Pinpoint the cell where the given text exists, returning its [x, y] midpoint coordinate. 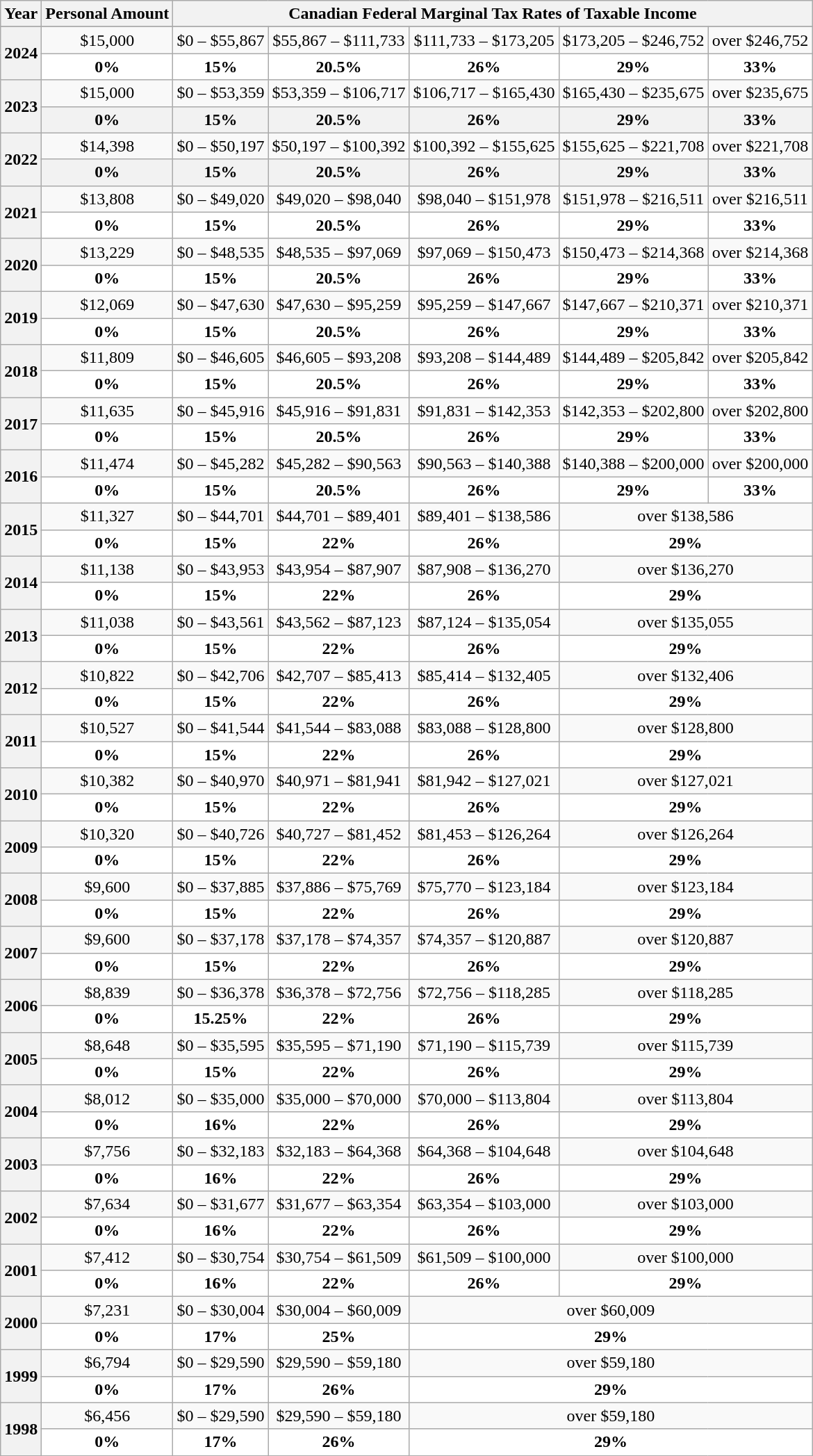
2016 [21, 477]
$0 – $55,867 [221, 40]
$83,088 – $128,800 [484, 728]
over $128,800 [685, 728]
$75,770 – $123,184 [484, 887]
$87,124 – $135,054 [484, 622]
2015 [21, 530]
$46,605 – $93,208 [339, 358]
Personal Amount [107, 14]
2021 [21, 212]
$11,138 [107, 569]
$111,733 – $173,205 [484, 40]
$53,359 – $106,717 [339, 93]
$8,839 [107, 992]
over $221,708 [760, 146]
$32,183 – $64,368 [339, 1151]
2008 [21, 900]
$98,040 – $151,978 [484, 199]
$72,756 – $118,285 [484, 992]
$35,000 – $70,000 [339, 1098]
$6,456 [107, 1416]
$44,701 – $89,401 [339, 516]
1999 [21, 1376]
$36,378 – $72,756 [339, 992]
$10,527 [107, 728]
$0 – $37,885 [221, 887]
over $214,368 [760, 252]
2007 [21, 953]
over $132,406 [685, 675]
$63,354 – $103,000 [484, 1204]
$0 – $42,706 [221, 675]
$70,000 – $113,804 [484, 1098]
$85,414 – $132,405 [484, 675]
$0 – $46,605 [221, 358]
$87,908 – $136,270 [484, 569]
2019 [21, 318]
$0 – $45,916 [221, 411]
$89,401 – $138,586 [484, 516]
$0 – $45,282 [221, 464]
2012 [21, 688]
$40,971 – $81,941 [339, 781]
$7,756 [107, 1151]
$151,978 – $216,511 [634, 199]
15.25% [221, 1019]
$140,388 – $200,000 [634, 464]
$0 – $35,595 [221, 1045]
over $60,009 [611, 1310]
$40,727 – $81,452 [339, 834]
$30,754 – $61,509 [339, 1257]
$0 – $30,754 [221, 1257]
$11,809 [107, 358]
$49,020 – $98,040 [339, 199]
over $118,285 [685, 992]
$10,822 [107, 675]
over $136,270 [685, 569]
$41,544 – $83,088 [339, 728]
Canadian Federal Marginal Tax Rates of Taxable Income [493, 14]
$147,667 – $210,371 [634, 304]
2003 [21, 1164]
$155,625 – $221,708 [634, 146]
2018 [21, 371]
$0 – $37,178 [221, 940]
$11,635 [107, 411]
2005 [21, 1058]
$7,412 [107, 1257]
$173,205 – $246,752 [634, 40]
$81,942 – $127,021 [484, 781]
$0 – $44,701 [221, 516]
2022 [21, 159]
$0 – $50,197 [221, 146]
$10,320 [107, 834]
2017 [21, 424]
2002 [21, 1218]
$13,229 [107, 252]
2014 [21, 582]
$7,634 [107, 1204]
$50,197 – $100,392 [339, 146]
$31,677 – $63,354 [339, 1204]
over $100,000 [685, 1257]
$81,453 – $126,264 [484, 834]
over $216,511 [760, 199]
$74,357 – $120,887 [484, 940]
$45,282 – $90,563 [339, 464]
$71,190 – $115,739 [484, 1045]
$11,474 [107, 464]
over $126,264 [685, 834]
$106,717 – $165,430 [484, 93]
1998 [21, 1429]
2004 [21, 1111]
over $120,887 [685, 940]
$37,178 – $74,357 [339, 940]
$0 – $43,953 [221, 569]
over $210,371 [760, 304]
$142,353 – $202,800 [634, 411]
$64,368 – $104,648 [484, 1151]
$10,382 [107, 781]
2013 [21, 635]
2001 [21, 1270]
$0 – $35,000 [221, 1098]
25% [339, 1336]
2000 [21, 1323]
$8,012 [107, 1098]
over $200,000 [760, 464]
over $115,739 [685, 1045]
over $138,586 [685, 516]
over $202,800 [760, 411]
$0 – $32,183 [221, 1151]
2020 [21, 265]
$0 – $30,004 [221, 1310]
2011 [21, 741]
$93,208 – $144,489 [484, 358]
$37,886 – $75,769 [339, 887]
$6,794 [107, 1363]
$11,038 [107, 622]
$30,004 – $60,009 [339, 1310]
$0 – $40,970 [221, 781]
$43,954 – $87,907 [339, 569]
$61,509 – $100,000 [484, 1257]
$0 – $48,535 [221, 252]
over $103,000 [685, 1204]
over $104,648 [685, 1151]
$0 – $43,561 [221, 622]
$7,231 [107, 1310]
$11,327 [107, 516]
$144,489 – $205,842 [634, 358]
2023 [21, 106]
$0 – $41,544 [221, 728]
$0 – $31,677 [221, 1204]
2010 [21, 794]
$95,259 – $147,667 [484, 304]
over $127,021 [685, 781]
2024 [21, 54]
$90,563 – $140,388 [484, 464]
Year [21, 14]
$0 – $53,359 [221, 93]
$0 – $47,630 [221, 304]
$0 – $40,726 [221, 834]
over $205,842 [760, 358]
over $235,675 [760, 93]
$0 – $36,378 [221, 992]
2009 [21, 847]
$45,916 – $91,831 [339, 411]
$12,069 [107, 304]
$13,808 [107, 199]
over $135,055 [685, 622]
$150,473 – $214,368 [634, 252]
over $123,184 [685, 887]
$14,398 [107, 146]
$100,392 – $155,625 [484, 146]
$48,535 – $97,069 [339, 252]
over $246,752 [760, 40]
$42,707 – $85,413 [339, 675]
$0 – $49,020 [221, 199]
$165,430 – $235,675 [634, 93]
$8,648 [107, 1045]
$47,630 – $95,259 [339, 304]
2006 [21, 1006]
over $113,804 [685, 1098]
$35,595 – $71,190 [339, 1045]
$97,069 – $150,473 [484, 252]
$43,562 – $87,123 [339, 622]
$91,831 – $142,353 [484, 411]
$55,867 – $111,733 [339, 40]
